Identify which cell holds the provided text, then report its [x, y] central coordinate. 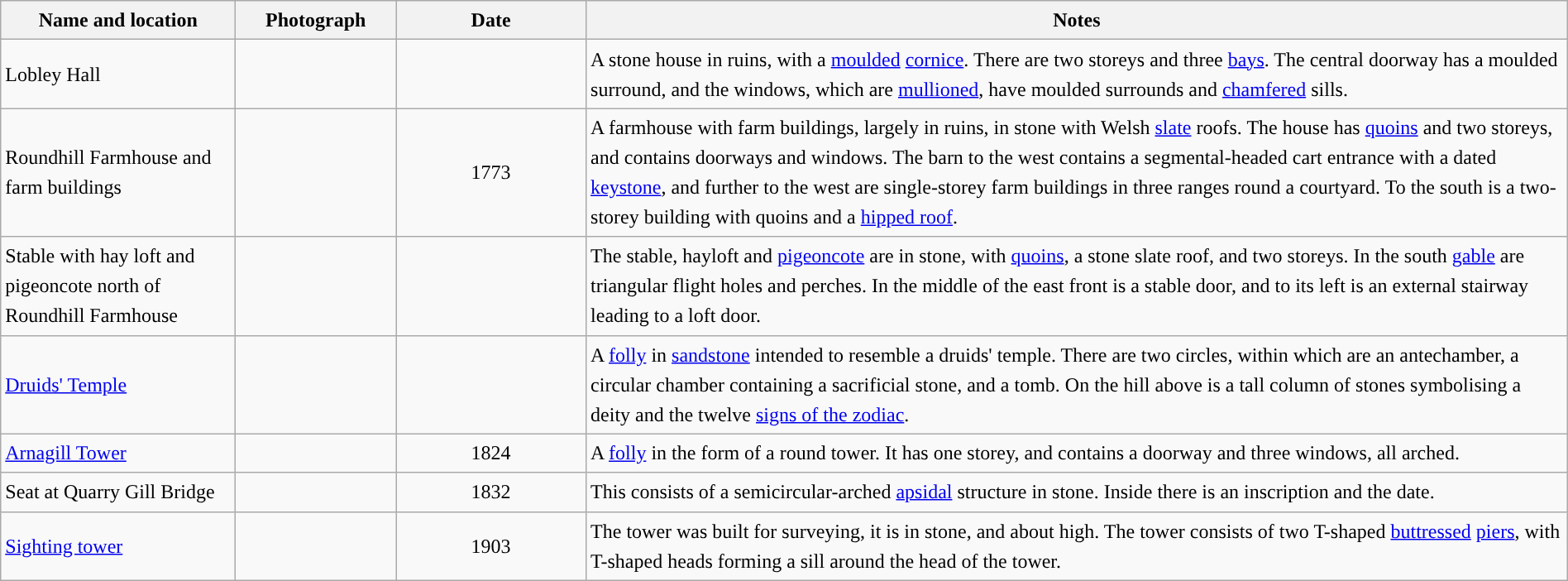
Roundhill Farmhouse and farm buildings [118, 172]
1903 [491, 546]
Notes [1077, 20]
1824 [491, 454]
Photograph [316, 20]
Arnagill Tower [118, 454]
Stable with hay loft and pigeoncote north of Roundhill Farmhouse [118, 286]
Date [491, 20]
Sighting tower [118, 546]
Seat at Quarry Gill Bridge [118, 492]
This consists of a semicircular-arched apsidal structure in stone. Inside there is an inscription and the date. [1077, 492]
1773 [491, 172]
1832 [491, 492]
A folly in the form of a round tower. It has one storey, and contains a doorway and three windows, all arched. [1077, 454]
Druids' Temple [118, 384]
Lobley Hall [118, 74]
Name and location [118, 20]
